Return the [x, y] coordinate for the center point of the cell that contains the specified text.  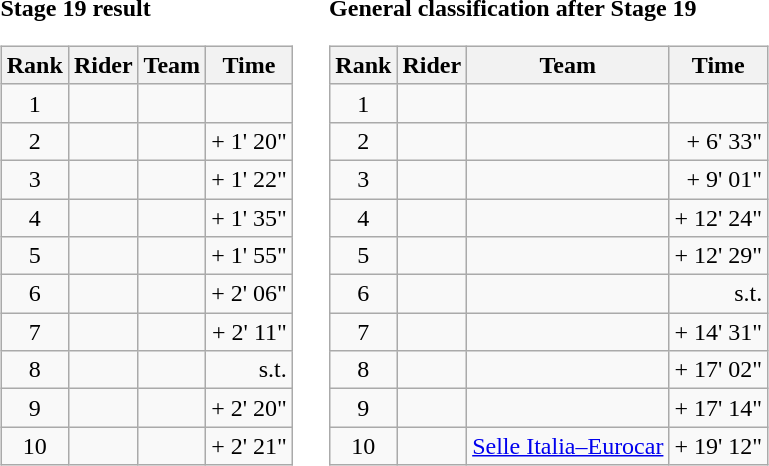
+ 12' 24" [718, 217]
+ 1' 55" [250, 256]
+ 2' 06" [250, 294]
+ 12' 29" [718, 256]
+ 6' 33" [718, 141]
+ 14' 31" [718, 332]
+ 19' 12" [718, 446]
Selle Italia–Eurocar [568, 446]
+ 17' 14" [718, 408]
+ 9' 01" [718, 179]
+ 1' 20" [250, 141]
+ 1' 35" [250, 217]
+ 2' 21" [250, 446]
+ 2' 11" [250, 332]
+ 17' 02" [718, 370]
+ 2' 20" [250, 408]
+ 1' 22" [250, 179]
